Provide the (X, Y) coordinate of the cell's center where the given text is located.  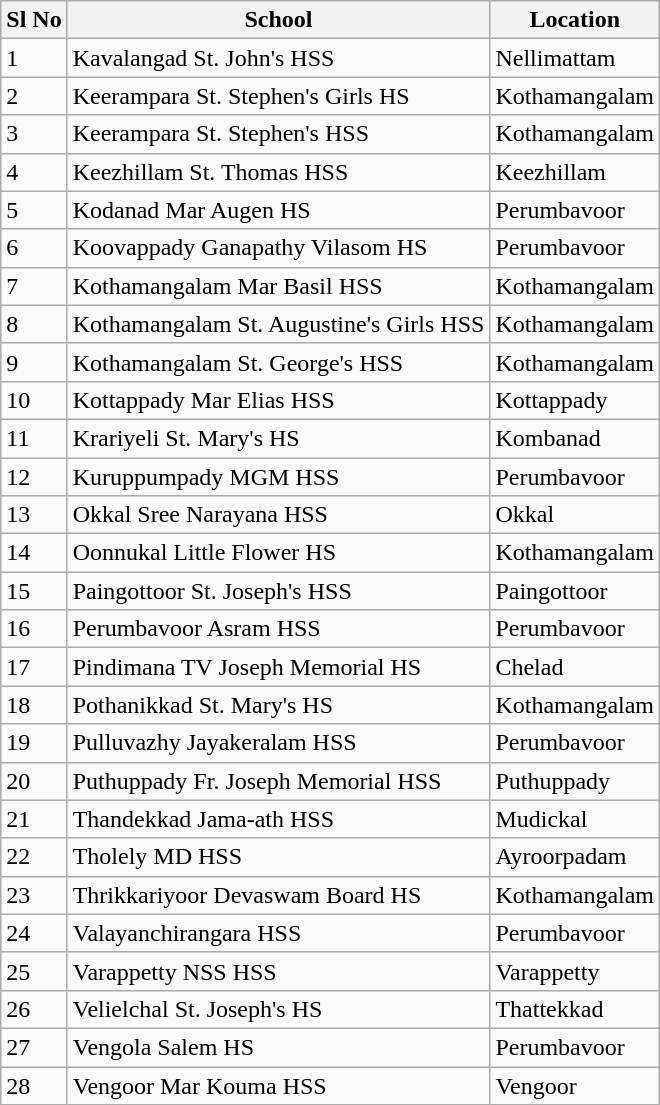
Pothanikkad St. Mary's HS (278, 705)
Kottappady Mar Elias HSS (278, 400)
Valayanchirangara HSS (278, 933)
Location (575, 20)
Perumbavoor Asram HSS (278, 629)
Kuruppumpady MGM HSS (278, 477)
15 (34, 591)
Paingottoor St. Joseph's HSS (278, 591)
9 (34, 362)
Mudickal (575, 819)
26 (34, 1009)
Nellimattam (575, 58)
Okkal Sree Narayana HSS (278, 515)
14 (34, 553)
Paingottoor (575, 591)
24 (34, 933)
Kottappady (575, 400)
28 (34, 1085)
Thrikkariyoor Devaswam Board HS (278, 895)
1 (34, 58)
Keezhillam (575, 172)
13 (34, 515)
Kodanad Mar Augen HS (278, 210)
Okkal (575, 515)
3 (34, 134)
Kothamangalam Mar Basil HSS (278, 286)
Koovappady Ganapathy Vilasom HS (278, 248)
6 (34, 248)
12 (34, 477)
Thandekkad Jama-ath HSS (278, 819)
Pindimana TV Joseph Memorial HS (278, 667)
Keezhillam St. Thomas HSS (278, 172)
5 (34, 210)
Tholely MD HSS (278, 857)
17 (34, 667)
Varappetty (575, 971)
Varappetty NSS HSS (278, 971)
Oonnukal Little Flower HS (278, 553)
4 (34, 172)
Sl No (34, 20)
2 (34, 96)
8 (34, 324)
Vengoor (575, 1085)
27 (34, 1047)
Ayroorpadam (575, 857)
Kothamangalam St. George's HSS (278, 362)
11 (34, 438)
School (278, 20)
Velielchal St. Joseph's HS (278, 1009)
Keerampara St. Stephen's HSS (278, 134)
Pulluvazhy Jayakeralam HSS (278, 743)
Kombanad (575, 438)
20 (34, 781)
23 (34, 895)
Puthuppady (575, 781)
22 (34, 857)
18 (34, 705)
Chelad (575, 667)
Thattekkad (575, 1009)
Krariyeli St. Mary's HS (278, 438)
Keerampara St. Stephen's Girls HS (278, 96)
Kavalangad St. John's HSS (278, 58)
19 (34, 743)
Vengola Salem HS (278, 1047)
Puthuppady Fr. Joseph Memorial HSS (278, 781)
25 (34, 971)
10 (34, 400)
16 (34, 629)
21 (34, 819)
7 (34, 286)
Vengoor Mar Kouma HSS (278, 1085)
Kothamangalam St. Augustine's Girls HSS (278, 324)
